Locate the cell with the specified text and output its [X, Y] center coordinate. 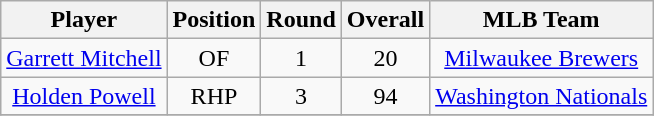
Garrett Mitchell [84, 58]
3 [301, 96]
RHP [214, 96]
Milwaukee Brewers [542, 58]
MLB Team [542, 20]
Player [84, 20]
OF [214, 58]
Holden Powell [84, 96]
20 [385, 58]
Overall [385, 20]
Round [301, 20]
94 [385, 96]
1 [301, 58]
Position [214, 20]
Washington Nationals [542, 96]
